Output the (X, Y) coordinate of the center of the cell containing the given text.  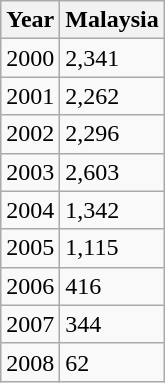
2007 (30, 324)
2003 (30, 172)
2,262 (112, 96)
344 (112, 324)
Malaysia (112, 20)
1,342 (112, 210)
2,296 (112, 134)
416 (112, 286)
2,603 (112, 172)
1,115 (112, 248)
2005 (30, 248)
2006 (30, 286)
2008 (30, 362)
62 (112, 362)
2000 (30, 58)
2,341 (112, 58)
2004 (30, 210)
Year (30, 20)
2002 (30, 134)
2001 (30, 96)
